Detect which cell encompasses the target text, then output its [x, y] center coordinate. 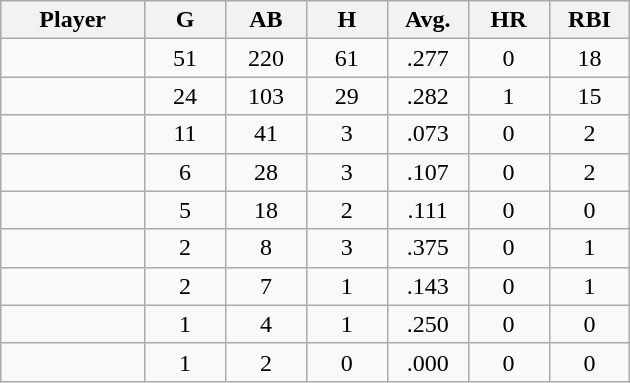
29 [346, 96]
.111 [428, 210]
51 [186, 58]
.375 [428, 248]
61 [346, 58]
41 [266, 134]
7 [266, 286]
15 [590, 96]
8 [266, 248]
RBI [590, 20]
.143 [428, 286]
103 [266, 96]
6 [186, 172]
.277 [428, 58]
Avg. [428, 20]
.250 [428, 324]
Player [73, 20]
.073 [428, 134]
AB [266, 20]
4 [266, 324]
H [346, 20]
G [186, 20]
28 [266, 172]
HR [508, 20]
220 [266, 58]
24 [186, 96]
5 [186, 210]
.282 [428, 96]
.107 [428, 172]
.000 [428, 362]
11 [186, 134]
